Extract the [X, Y] coordinate from the center of the cell holding the provided text.  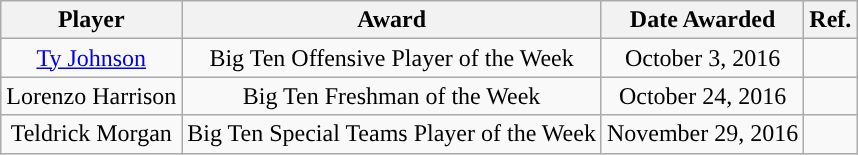
Lorenzo Harrison [92, 96]
Big Ten Special Teams Player of the Week [392, 134]
Big Ten Offensive Player of the Week [392, 58]
Teldrick Morgan [92, 134]
Ref. [830, 20]
Date Awarded [702, 20]
Award [392, 20]
Big Ten Freshman of the Week [392, 96]
October 3, 2016 [702, 58]
Ty Johnson [92, 58]
November 29, 2016 [702, 134]
October 24, 2016 [702, 96]
Player [92, 20]
